Identify which cell holds the provided text, then report its [x, y] central coordinate. 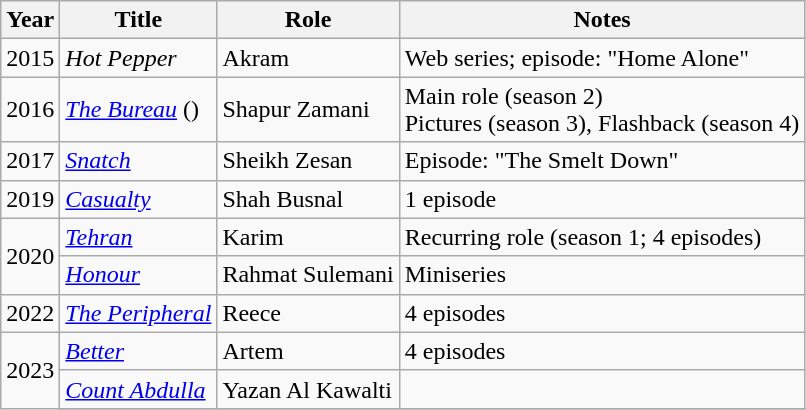
Shapur Zamani [308, 110]
2023 [30, 370]
Yazan Al Kawalti [308, 389]
Title [138, 20]
Tehran [138, 237]
Karim [308, 237]
Episode: "The Smelt Down" [602, 161]
Rahmat Sulemani [308, 275]
2020 [30, 256]
Honour [138, 275]
Artem [308, 351]
The Peripheral [138, 313]
Main role (season 2)Pictures (season 3), Flashback (season 4) [602, 110]
The Bureau () [138, 110]
1 episode [602, 199]
Casualty [138, 199]
Notes [602, 20]
Akram [308, 58]
2015 [30, 58]
Sheikh Zesan [308, 161]
Reece [308, 313]
Year [30, 20]
Snatch [138, 161]
Count Abdulla [138, 389]
Shah Busnal [308, 199]
Web series; episode: "Home Alone" [602, 58]
2017 [30, 161]
2022 [30, 313]
Recurring role (season 1; 4 episodes) [602, 237]
Better [138, 351]
2019 [30, 199]
Role [308, 20]
Hot Pepper [138, 58]
Miniseries [602, 275]
2016 [30, 110]
